Extract the (x, y) coordinate from the center of the cell holding the provided text.  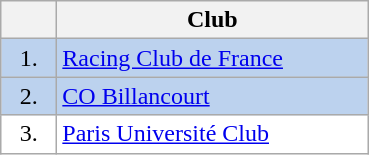
CO Billancourt (212, 96)
Club (212, 20)
3. (29, 134)
2. (29, 96)
1. (29, 58)
Paris Université Club (212, 134)
Racing Club de France (212, 58)
